From the cell containing the given text, extract its center point as (X, Y) coordinate. 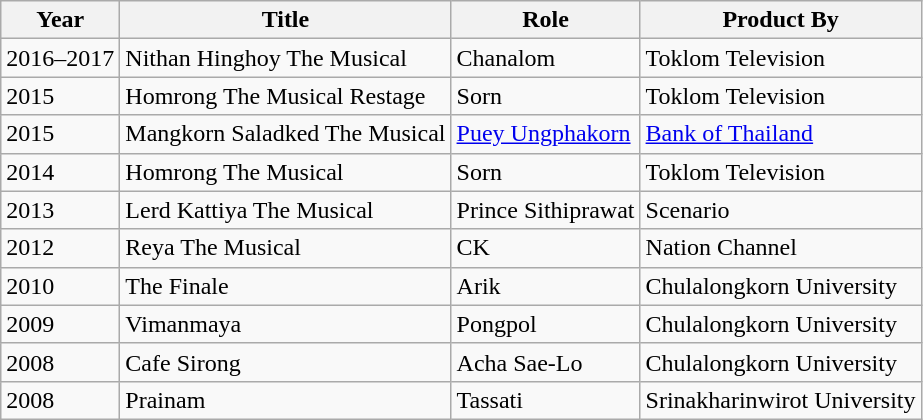
The Finale (286, 286)
2016–2017 (60, 58)
2010 (60, 286)
Lerd Kattiya The Musical (286, 210)
Acha Sae-Lo (546, 362)
Prainam (286, 400)
Homrong The Musical (286, 172)
Pongpol (546, 324)
Scenario (780, 210)
CK (546, 248)
Tassati (546, 400)
Homrong The Musical Restage (286, 96)
Puey Ungphakorn (546, 134)
Year (60, 20)
Mangkorn Saladked The Musical (286, 134)
2012 (60, 248)
Vimanmaya (286, 324)
Role (546, 20)
Arik (546, 286)
Nation Channel (780, 248)
Title (286, 20)
Bank of Thailand (780, 134)
Nithan Hinghoy The Musical (286, 58)
2013 (60, 210)
Reya The Musical (286, 248)
Product By (780, 20)
2009 (60, 324)
Chanalom (546, 58)
Cafe Sirong (286, 362)
2014 (60, 172)
Prince Sithiprawat (546, 210)
Srinakharinwirot University (780, 400)
